Output the (x, y) coordinate of the center of the cell containing the given text.  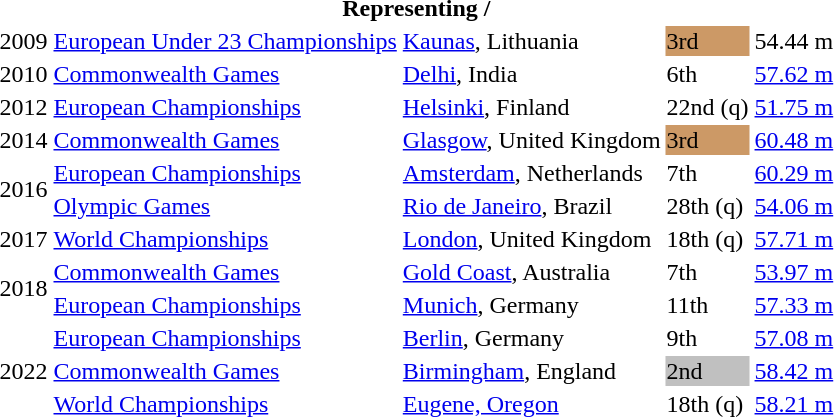
Kaunas, Lithuania (532, 41)
Birmingham, England (532, 371)
Delhi, India (532, 74)
Gold Coast, Australia (532, 272)
18th (q) (708, 239)
2nd (708, 371)
9th (708, 338)
Helsinki, Finland (532, 107)
22nd (q) (708, 107)
European Under 23 Championships (225, 41)
London, United Kingdom (532, 239)
Rio de Janeiro, Brazil (532, 206)
28th (q) (708, 206)
Amsterdam, Netherlands (532, 173)
Munich, Germany (532, 305)
World Championships (225, 239)
Berlin, Germany (532, 338)
6th (708, 74)
Olympic Games (225, 206)
Glasgow, United Kingdom (532, 140)
11th (708, 305)
